Detect which cell encompasses the target text, then output its (X, Y) center coordinate. 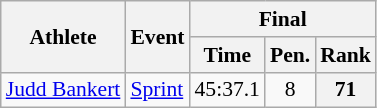
Event (157, 36)
45:37.1 (226, 90)
71 (346, 90)
Final (282, 19)
Rank (346, 55)
Time (226, 55)
Pen. (290, 55)
Sprint (157, 90)
Athlete (64, 36)
Judd Bankert (64, 90)
8 (290, 90)
